Identify which cell holds the provided text, then report its [X, Y] central coordinate. 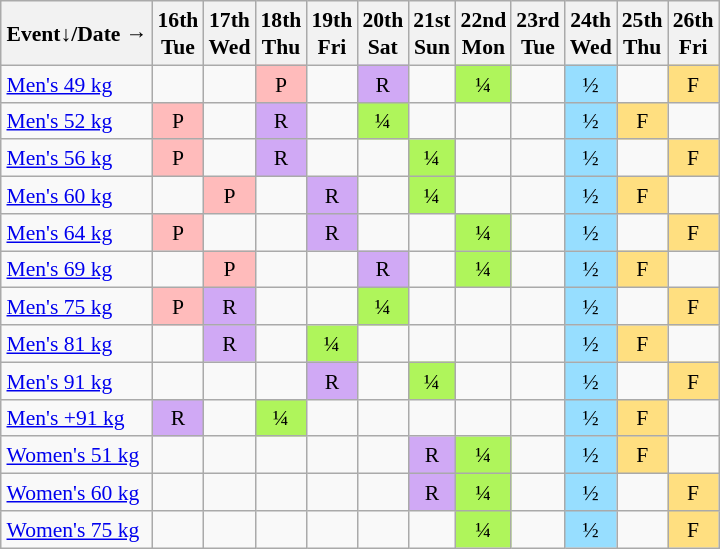
21stSun [432, 33]
Women's 75 kg [76, 528]
17thWed [229, 33]
Men's 52 kg [76, 120]
Women's 51 kg [76, 454]
25thThu [642, 33]
Men's 56 kg [76, 158]
Women's 60 kg [76, 492]
24thWed [591, 33]
22ndMon [484, 33]
Men's 60 kg [76, 194]
Men's 64 kg [76, 232]
26thFri [694, 33]
Men's +91 kg [76, 418]
Men's 91 kg [76, 380]
Men's 75 kg [76, 306]
23rdTue [538, 33]
Men's 81 kg [76, 344]
20thSat [382, 33]
Men's 49 kg [76, 84]
19thFri [332, 33]
18thThu [282, 33]
Men's 69 kg [76, 268]
Event↓/Date → [76, 33]
16thTue [178, 33]
